Return [X, Y] of the center of cell containing provided text 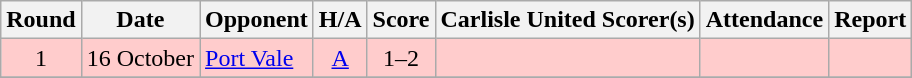
Round [41, 20]
Date [140, 20]
1–2 [401, 58]
Opponent [257, 20]
Report [870, 20]
Port Vale [257, 58]
Score [401, 20]
16 October [140, 58]
Carlisle United Scorer(s) [568, 20]
1 [41, 58]
H/A [340, 20]
Attendance [764, 20]
A [340, 58]
